Search for the cell housing the specified text and yield its (X, Y) center coordinate. 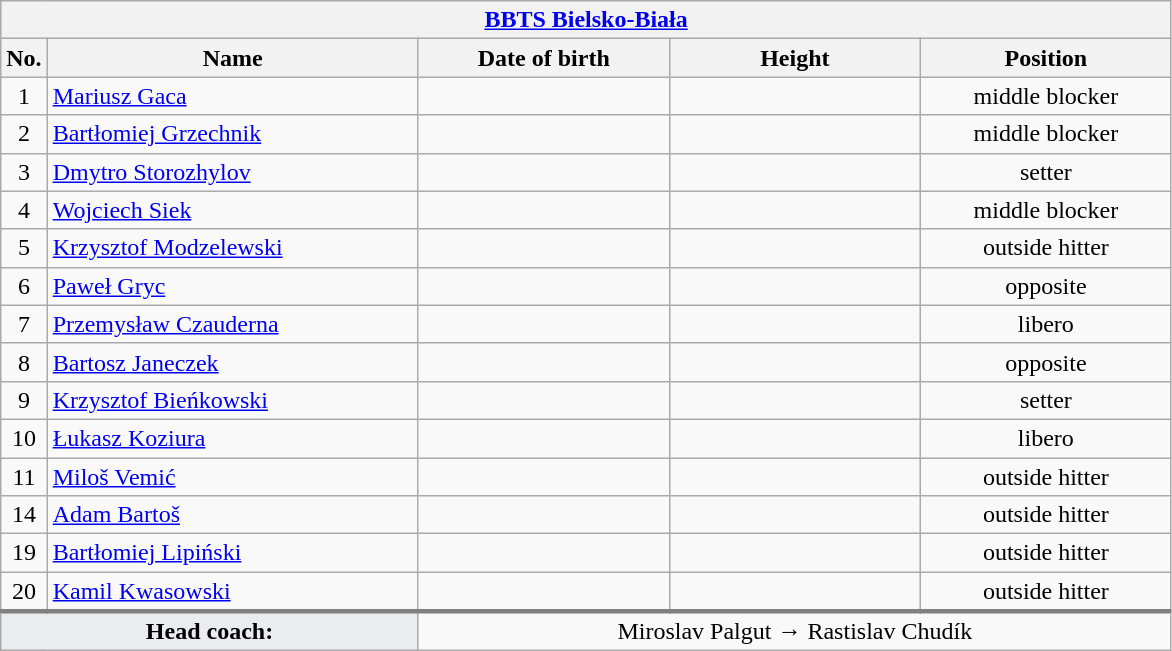
Przemysław Czauderna (232, 324)
9 (24, 400)
Krzysztof Modzelewski (232, 248)
1 (24, 96)
5 (24, 248)
19 (24, 553)
Height (794, 58)
Head coach: (210, 631)
Miloš Vemić (232, 477)
Adam Bartoš (232, 515)
Kamil Kwasowski (232, 592)
Wojciech Siek (232, 210)
Paweł Gryc (232, 286)
11 (24, 477)
Łukasz Koziura (232, 438)
Name (232, 58)
3 (24, 172)
BBTS Bielsko-Biała (586, 20)
Bartosz Janeczek (232, 362)
Bartłomiej Grzechnik (232, 134)
2 (24, 134)
8 (24, 362)
Krzysztof Bieńkowski (232, 400)
Mariusz Gaca (232, 96)
Position (1046, 58)
7 (24, 324)
Miroslav Palgut → Rastislav Chudík (794, 631)
20 (24, 592)
14 (24, 515)
4 (24, 210)
No. (24, 58)
10 (24, 438)
Dmytro Storozhylov (232, 172)
Bartłomiej Lipiński (232, 553)
6 (24, 286)
Date of birth (544, 58)
